Identify which cell holds the provided text, then report its [x, y] central coordinate. 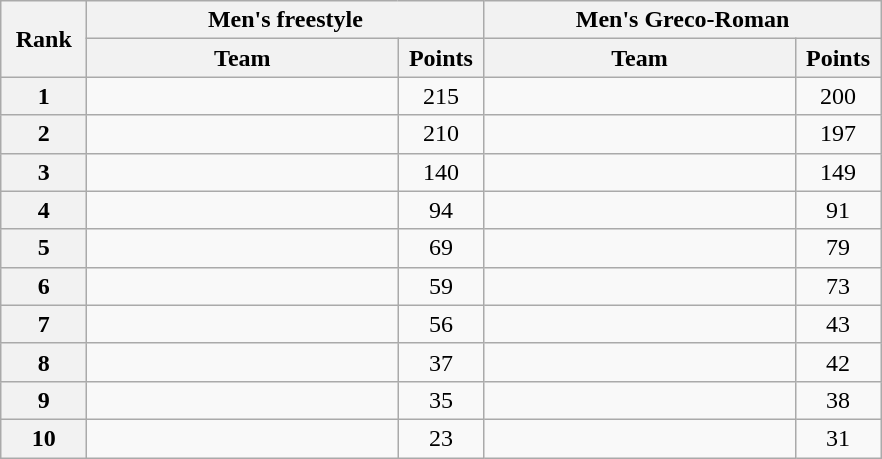
59 [441, 286]
210 [441, 134]
56 [441, 324]
10 [44, 438]
3 [44, 172]
6 [44, 286]
69 [441, 248]
140 [441, 172]
Men's Greco-Roman [682, 20]
38 [838, 400]
9 [44, 400]
215 [441, 96]
200 [838, 96]
Rank [44, 39]
42 [838, 362]
94 [441, 210]
8 [44, 362]
1 [44, 96]
35 [441, 400]
31 [838, 438]
43 [838, 324]
23 [441, 438]
149 [838, 172]
197 [838, 134]
91 [838, 210]
37 [441, 362]
79 [838, 248]
4 [44, 210]
Men's freestyle [286, 20]
5 [44, 248]
7 [44, 324]
73 [838, 286]
2 [44, 134]
